Locate the cell with the specified text and output its (X, Y) center coordinate. 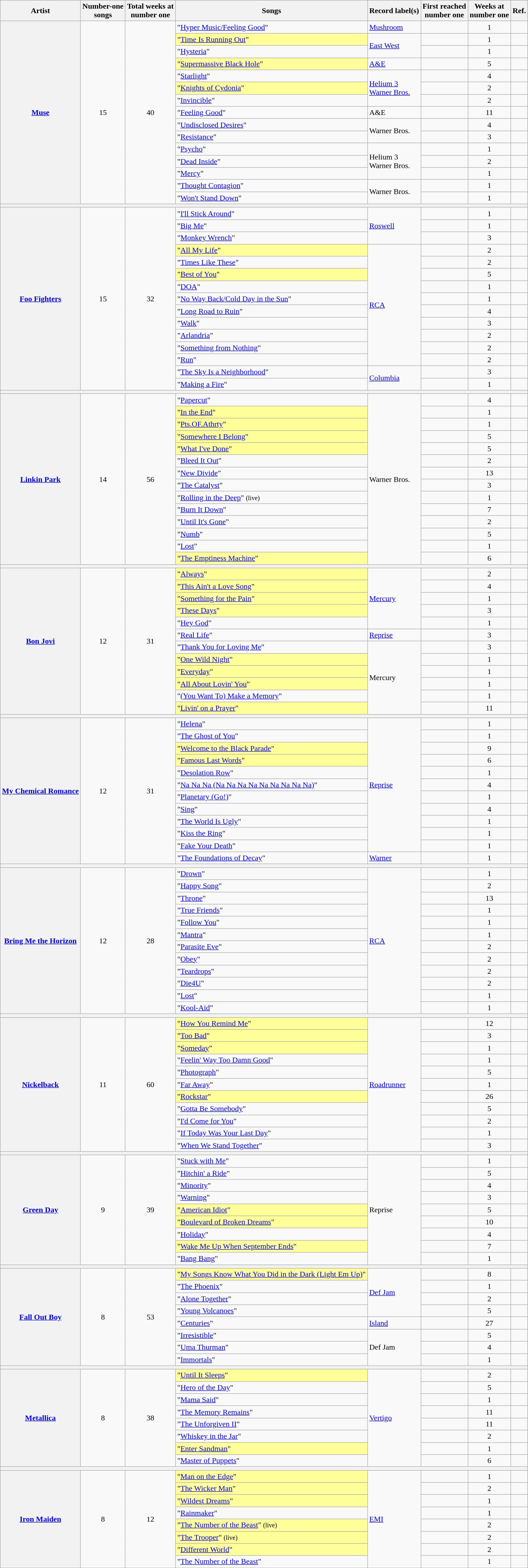
Muse (40, 113)
"Whiskey in the Jar" (272, 1436)
"The Wicker Man" (272, 1489)
"Supermassive Black Hole" (272, 64)
"The Trooper" (live) (272, 1537)
"Minority" (272, 1185)
"Feelin' Way Too Damn Good" (272, 1060)
"American Idiot" (272, 1210)
Green Day (40, 1210)
"Rockstar" (272, 1097)
"Wake Me Up When September Ends" (272, 1246)
"Bleed It Out" (272, 461)
EMI (394, 1519)
"Knights of Cydonia" (272, 88)
"The Phoenix" (272, 1287)
"If Today Was Your Last Day" (272, 1133)
"Immortals" (272, 1360)
"Mercy" (272, 174)
"Somewhere I Belong" (272, 436)
Songs (272, 11)
Vertigo (394, 1418)
"Obey" (272, 959)
"Burn It Down" (272, 509)
"Drown" (272, 873)
Foo Fighters (40, 299)
"Resistance" (272, 137)
"One Wild Night" (272, 659)
"Something from Nothing" (272, 347)
Bring Me the Horizon (40, 941)
"The Emptiness Machine" (272, 558)
"How You Remind Me" (272, 1023)
"Enter Sandman" (272, 1448)
"Thought Contagion" (272, 186)
"Alone Together" (272, 1299)
28 (150, 941)
"The Unforgiven II" (272, 1424)
"The Sky Is a Neighborhood" (272, 372)
"Until It Sleeps" (272, 1375)
"Follow You" (272, 922)
Ref. (519, 11)
"I'd Come for You" (272, 1121)
Nickelback (40, 1084)
"The Foundations of Decay" (272, 858)
"Young Volcanoes" (272, 1311)
32 (150, 299)
"Invincible" (272, 100)
Artist (40, 11)
"Sing" (272, 809)
"Pts.OF.Athrty" (272, 424)
"Photograph" (272, 1072)
"Warning" (272, 1198)
"All About Lovin' You" (272, 684)
"The Catalyst" (272, 485)
Island (394, 1323)
"Hey God" (272, 623)
Columbia (394, 378)
"Kiss the Ring" (272, 833)
"Times Like These" (272, 262)
"Helena" (272, 724)
"Arlandria" (272, 335)
"Parasite Eve" (272, 947)
"Walk" (272, 323)
"My Songs Know What You Did in the Dark (Light Em Up)" (272, 1274)
26 (489, 1097)
"Different World" (272, 1549)
"Throne" (272, 898)
60 (150, 1084)
"Die4U" (272, 983)
"In the End" (272, 412)
"Bang Bang" (272, 1258)
"No Way Back/Cold Day in the Sun" (272, 299)
"Rolling in the Deep" (live) (272, 497)
10 (489, 1222)
"All My Life" (272, 250)
"Hitchin' a Ride" (272, 1173)
"Boulevard of Broken Dreams" (272, 1222)
"New Divide" (272, 473)
"Psycho" (272, 149)
"Numb" (272, 534)
"Planetary (Go!)" (272, 797)
"These Days" (272, 611)
Fall Out Boy (40, 1317)
27 (489, 1323)
"Na Na Na (Na Na Na Na Na Na Na Na Na)" (272, 785)
14 (103, 479)
"Wildest Dreams" (272, 1501)
"Far Away" (272, 1085)
39 (150, 1210)
Weeks atnumber one (489, 11)
"When We Stand Together" (272, 1145)
"(You Want To) Make a Memory" (272, 696)
"What I've Done" (272, 449)
"Fake Your Death" (272, 846)
"Big Me" (272, 226)
Bon Jovi (40, 641)
"Papercut" (272, 400)
"Hero of the Day" (272, 1387)
"The Number of the Beast" (272, 1562)
"Kool-Aid" (272, 1008)
"Livin' on a Prayer" (272, 708)
"Holiday" (272, 1234)
East West (394, 45)
Metallica (40, 1418)
First reachednumber one (444, 11)
"Starlight" (272, 76)
"The Ghost of You" (272, 736)
Mushroom (394, 27)
"The Number of the Beast" (live) (272, 1525)
"Welcome to the Black Parade" (272, 748)
38 (150, 1418)
"Rainmaker" (272, 1513)
"Hyper Music/Feeling Good" (272, 27)
Roadrunner (394, 1084)
Warner (394, 858)
"Long Road to Ruin" (272, 311)
"Mama Said" (272, 1400)
53 (150, 1317)
"Always" (272, 574)
56 (150, 479)
"True Friends" (272, 910)
"Something for the Pain" (272, 598)
"Until It's Gone" (272, 522)
"Best of You" (272, 274)
"Run" (272, 360)
"Feeling Good" (272, 112)
"Stuck with Me" (272, 1161)
"Centuries" (272, 1323)
"Someday" (272, 1048)
"The Memory Remains" (272, 1412)
"Undisclosed Desires" (272, 125)
"The World Is Ugly" (272, 821)
"Famous Last Words" (272, 760)
"Hysteria" (272, 52)
"Thank You for Loving Me" (272, 647)
Number-onesongs (103, 11)
"Desolation Row" (272, 773)
"Too Bad" (272, 1036)
"I'll Stick Around" (272, 214)
"Everyday" (272, 671)
"Won't Stand Down" (272, 198)
Total weeks atnumber one (150, 11)
"DOA" (272, 287)
Roswell (394, 226)
"Master of Puppets" (272, 1461)
"Uma Thurman" (272, 1347)
"Dead Inside" (272, 161)
Iron Maiden (40, 1519)
"Happy Song" (272, 886)
"Time Is Running Out" (272, 39)
"Teardrops" (272, 971)
My Chemical Romance (40, 791)
"Irresistible" (272, 1335)
"Monkey Wrench" (272, 238)
"Making a Fire" (272, 384)
"This Ain't a Love Song" (272, 586)
"Real Life" (272, 635)
Linkin Park (40, 479)
"Gotta Be Somebody" (272, 1109)
"Mantra" (272, 935)
"Man on the Edge" (272, 1476)
40 (150, 113)
Record label(s) (394, 11)
